Search for the cell housing the specified text and yield its [X, Y] center coordinate. 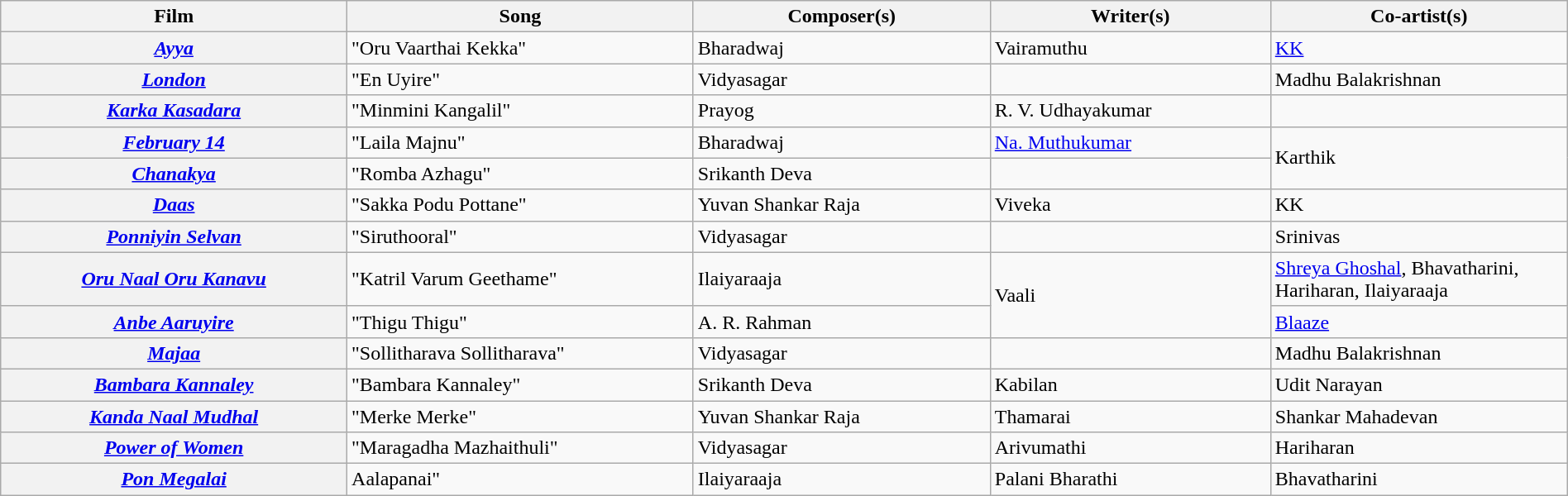
"Bambara Kannaley" [521, 384]
Anbe Aaruyire [174, 322]
February 14 [174, 142]
Pon Megalai [174, 479]
Udit Narayan [1419, 384]
Ponniyin Selvan [174, 236]
"Thigu Thigu" [521, 322]
Film [174, 17]
Vaali [1130, 294]
Song [521, 17]
Co-artist(s) [1419, 17]
"En Uyire" [521, 79]
Thamarai [1130, 416]
Power of Women [174, 448]
Viveka [1130, 205]
Bambara Kannaley [174, 384]
Daas [174, 205]
Vairamuthu [1130, 48]
Karthik [1419, 158]
Composer(s) [842, 17]
Palani Bharathi [1130, 479]
"Oru Vaarthai Kekka" [521, 48]
Bhavatharini [1419, 479]
Majaa [174, 353]
Kabilan [1130, 384]
Aalapanai" [521, 479]
"Sakka Podu Pottane" [521, 205]
Oru Naal Oru Kanavu [174, 279]
Arivumathi [1130, 448]
"Merke Merke" [521, 416]
"Katril Varum Geethame" [521, 279]
Chanakya [174, 174]
Kanda Naal Mudhal [174, 416]
"Minmini Kangalil" [521, 111]
Ayya [174, 48]
Prayog [842, 111]
R. V. Udhayakumar [1130, 111]
Blaaze [1419, 322]
Writer(s) [1130, 17]
A. R. Rahman [842, 322]
"Maragadha Mazhaithuli" [521, 448]
Hariharan [1419, 448]
"Romba Azhagu" [521, 174]
Shreya Ghoshal, Bhavatharini, Hariharan, Ilaiyaraaja [1419, 279]
Shankar Mahadevan [1419, 416]
"Sollitharava Sollitharava" [521, 353]
"Siruthooral" [521, 236]
"Laila Majnu" [521, 142]
Na. Muthukumar [1130, 142]
London [174, 79]
Srinivas [1419, 236]
Karka Kasadara [174, 111]
